Provide the [X, Y] coordinate of the cell's center where the given text is located.  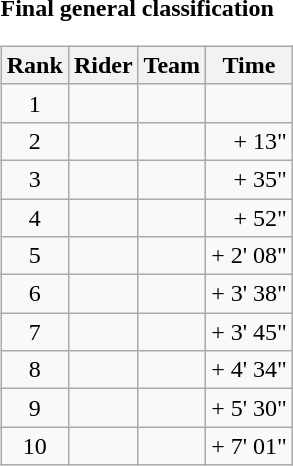
Time [250, 65]
Rider [103, 65]
5 [34, 256]
10 [34, 446]
+ 4' 34" [250, 370]
7 [34, 332]
Rank [34, 65]
+ 5' 30" [250, 408]
+ 52" [250, 217]
2 [34, 141]
3 [34, 179]
8 [34, 370]
+ 7' 01" [250, 446]
+ 35" [250, 179]
+ 13" [250, 141]
1 [34, 103]
4 [34, 217]
+ 3' 45" [250, 332]
Team [172, 65]
9 [34, 408]
+ 3' 38" [250, 294]
6 [34, 294]
+ 2' 08" [250, 256]
